From the cell containing the given text, extract its center point as (x, y) coordinate. 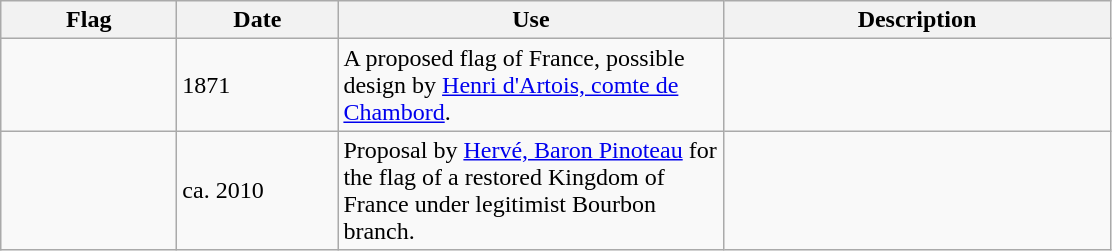
Flag (89, 20)
ca. 2010 (258, 190)
Date (258, 20)
Proposal by Hervé, Baron Pinoteau for the flag of a restored Kingdom of France under legitimist Bourbon branch. (531, 190)
Use (531, 20)
1871 (258, 85)
Description (917, 20)
A proposed flag of France, possible design by Henri d'Artois, comte de Chambord. (531, 85)
